Scan for the cell matching the given text and deliver its (x, y) coordinate at center. 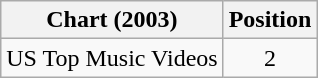
2 (270, 58)
Chart (2003) (112, 20)
Position (270, 20)
US Top Music Videos (112, 58)
